Identify which cell holds the provided text, then report its [x, y] central coordinate. 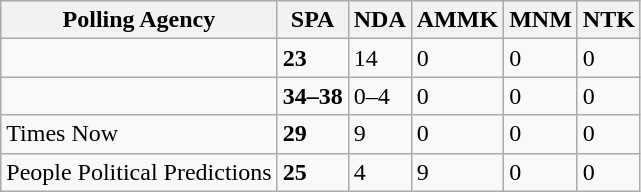
29 [312, 134]
Times Now [139, 134]
34–38 [312, 96]
MNM [541, 20]
People Political Predictions [139, 172]
NDA [380, 20]
14 [380, 58]
Polling Agency [139, 20]
SPA [312, 20]
0–4 [380, 96]
NTK [608, 20]
25 [312, 172]
4 [380, 172]
23 [312, 58]
AMMK [457, 20]
